Capture the cell that displays the provided text and extract its (x, y) central coordinate. 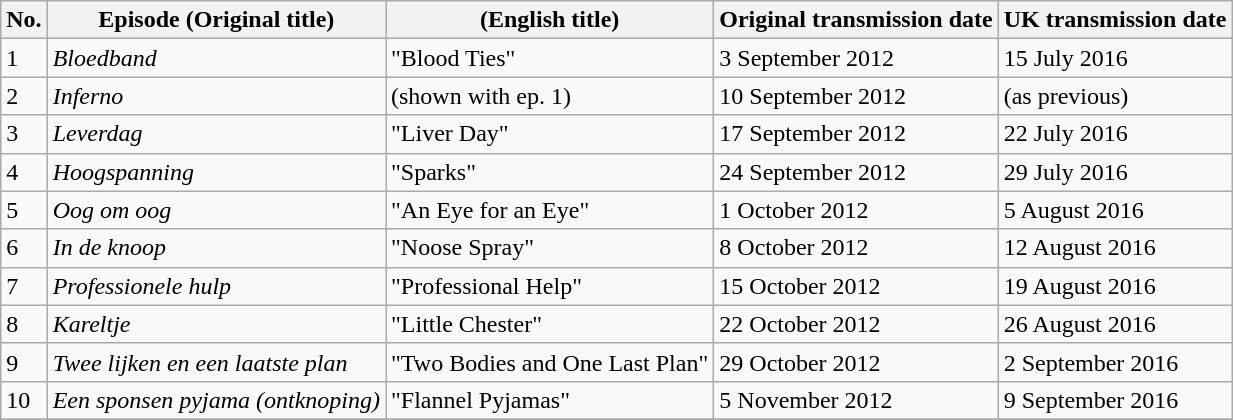
15 July 2016 (1115, 58)
22 October 2012 (856, 324)
10 (24, 400)
"Noose Spray" (550, 248)
19 August 2016 (1115, 286)
"Professional Help" (550, 286)
3 (24, 134)
(shown with ep. 1) (550, 96)
"Two Bodies and One Last Plan" (550, 362)
Hoogspanning (216, 172)
5 November 2012 (856, 400)
Leverdag (216, 134)
Inferno (216, 96)
Original transmission date (856, 20)
Oog om oog (216, 210)
"An Eye for an Eye" (550, 210)
"Blood Ties" (550, 58)
8 (24, 324)
26 August 2016 (1115, 324)
(as previous) (1115, 96)
Twee lijken en een laatste plan (216, 362)
24 September 2012 (856, 172)
15 October 2012 (856, 286)
5 (24, 210)
"Sparks" (550, 172)
Een sponsen pyjama (ontknoping) (216, 400)
9 (24, 362)
1 (24, 58)
12 August 2016 (1115, 248)
9 September 2016 (1115, 400)
29 July 2016 (1115, 172)
29 October 2012 (856, 362)
Bloedband (216, 58)
"Liver Day" (550, 134)
17 September 2012 (856, 134)
6 (24, 248)
7 (24, 286)
No. (24, 20)
In de knoop (216, 248)
1 October 2012 (856, 210)
10 September 2012 (856, 96)
"Little Chester" (550, 324)
(English title) (550, 20)
UK transmission date (1115, 20)
4 (24, 172)
Kareltje (216, 324)
3 September 2012 (856, 58)
2 September 2016 (1115, 362)
22 July 2016 (1115, 134)
"Flannel Pyjamas" (550, 400)
Professionele hulp (216, 286)
8 October 2012 (856, 248)
5 August 2016 (1115, 210)
Episode (Original title) (216, 20)
2 (24, 96)
